Search for the cell housing the specified text and yield its (X, Y) center coordinate. 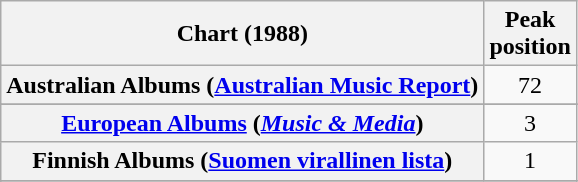
72 (530, 85)
Chart (1988) (242, 34)
1 (530, 161)
Peakposition (530, 34)
European Albums (Music & Media) (242, 123)
Australian Albums (Australian Music Report) (242, 85)
3 (530, 123)
Finnish Albums (Suomen virallinen lista) (242, 161)
